From the cell containing the given text, extract its center point as (x, y) coordinate. 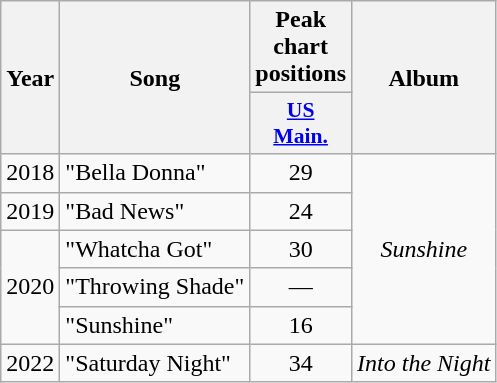
Into the Night (424, 363)
— (301, 287)
"Bella Donna" (155, 173)
Album (424, 78)
2022 (30, 363)
Year (30, 78)
"Whatcha Got" (155, 249)
16 (301, 325)
Sunshine (424, 249)
2018 (30, 173)
"Throwing Shade" (155, 287)
2020 (30, 287)
"Sunshine" (155, 325)
Song (155, 78)
30 (301, 249)
29 (301, 173)
"Bad News" (155, 211)
24 (301, 211)
2019 (30, 211)
Peak chart positions (301, 47)
USMain. (301, 124)
34 (301, 363)
"Saturday Night" (155, 363)
